Search for the cell housing the specified text and yield its (X, Y) center coordinate. 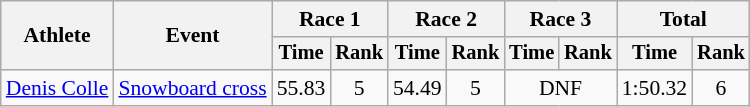
1:50.32 (654, 88)
Denis Colle (58, 88)
Snowboard cross (192, 88)
Race 1 (330, 19)
54.49 (418, 88)
Race 2 (446, 19)
DNF (560, 88)
Total (684, 19)
6 (721, 88)
Athlete (58, 36)
Event (192, 36)
55.83 (302, 88)
Race 3 (560, 19)
